Search for the cell housing the specified text and yield its (X, Y) center coordinate. 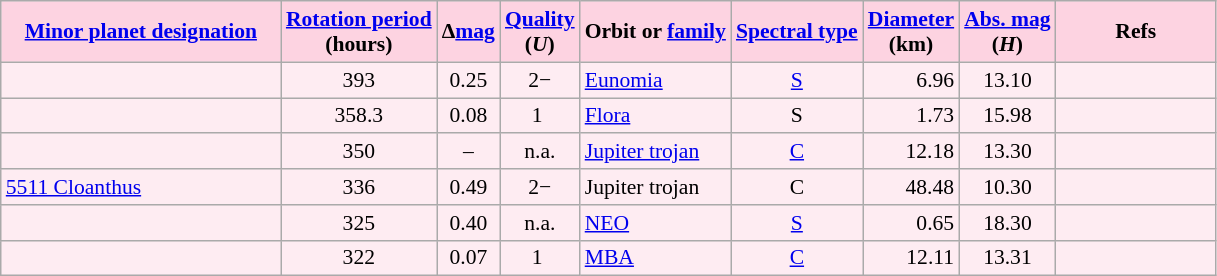
18.30 (1007, 223)
0.07 (468, 258)
358.3 (359, 116)
10.30 (1007, 187)
Diameter(km) (911, 32)
Abs. mag(H) (1007, 32)
NEO (656, 223)
0.08 (468, 116)
350 (359, 152)
393 (359, 80)
5511 Cloanthus (141, 187)
0.40 (468, 223)
1.73 (911, 116)
Minor planet designation (141, 32)
MBA (656, 258)
Flora (656, 116)
6.96 (911, 80)
13.10 (1007, 80)
– (468, 152)
325 (359, 223)
322 (359, 258)
0.49 (468, 187)
Eunomia (656, 80)
13.31 (1007, 258)
Refs (1136, 32)
12.11 (911, 258)
48.48 (911, 187)
Rotation period(hours) (359, 32)
15.98 (1007, 116)
12.18 (911, 152)
Quality(U) (540, 32)
Spectral type (797, 32)
0.25 (468, 80)
0.65 (911, 223)
13.30 (1007, 152)
Δmag (468, 32)
Orbit or family (656, 32)
336 (359, 187)
